Detect which cell encompasses the target text, then output its (x, y) center coordinate. 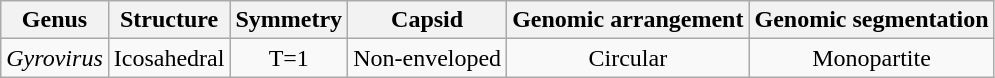
Circular (628, 58)
Structure (169, 20)
Symmetry (289, 20)
Genomic arrangement (628, 20)
Genus (55, 20)
Gyrovirus (55, 58)
Icosahedral (169, 58)
Capsid (428, 20)
Non-enveloped (428, 58)
Monopartite (872, 58)
Genomic segmentation (872, 20)
T=1 (289, 58)
